Locate the cell with the specified text and output its (X, Y) center coordinate. 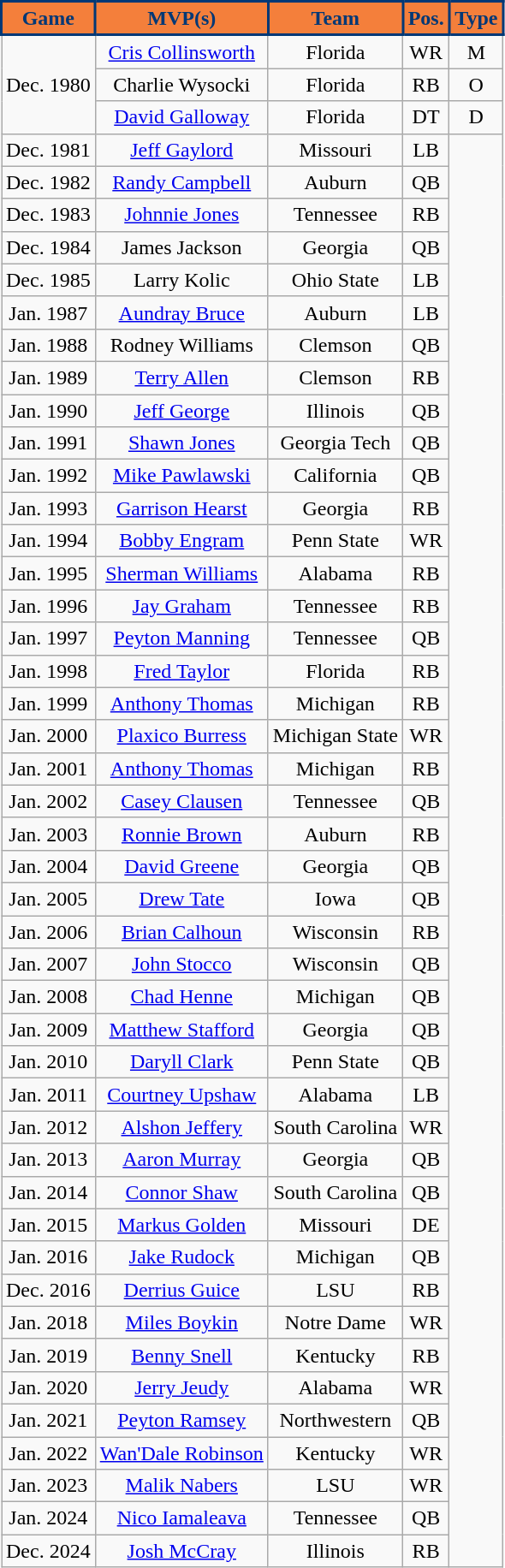
Jan. 2023 (49, 1486)
Wan'Dale Robinson (181, 1452)
Benny Snell (181, 1355)
Casey Clausen (181, 801)
Jan. 1990 (49, 410)
Dec. 2016 (49, 1290)
Drew Tate (181, 899)
Miles Boykin (181, 1322)
Larry Kolic (181, 280)
Randy Campbell (181, 182)
Courtney Upshaw (181, 1095)
Jan. 2001 (49, 769)
Game (49, 19)
Georgia Tech (336, 443)
David Galloway (181, 117)
Jan. 2004 (49, 866)
Ohio State (336, 280)
Jan. 1995 (49, 573)
Connor Shaw (181, 1192)
Jan. 2009 (49, 1030)
Jan. 2016 (49, 1257)
Northwestern (336, 1420)
Jan. 2024 (49, 1518)
M (476, 51)
Bobby Engram (181, 541)
Jan. 2005 (49, 899)
Jan. 2018 (49, 1322)
Dec. 1984 (49, 247)
California (336, 476)
Jan. 2003 (49, 834)
Jan. 2002 (49, 801)
Jan. 1987 (49, 312)
John Stocco (181, 965)
Dec. 1980 (49, 84)
Type (476, 19)
Aundray Bruce (181, 312)
Sherman Williams (181, 573)
Jan. 2019 (49, 1355)
Josh McCray (181, 1551)
Team (336, 19)
Alshon Jeffery (181, 1127)
Jan. 1992 (49, 476)
Matthew Stafford (181, 1030)
O (476, 85)
Fred Taylor (181, 671)
James Jackson (181, 247)
Garrison Hearst (181, 508)
Daryll Clark (181, 1062)
Cris Collinsworth (181, 51)
Notre Dame (336, 1322)
Nico Iamaleava (181, 1518)
Chad Henne (181, 997)
Jan. 1998 (49, 671)
Jan. 2022 (49, 1452)
Jan. 1999 (49, 704)
Shawn Jones (181, 443)
Aaron Murray (181, 1160)
Charlie Wysocki (181, 85)
DT (426, 117)
Jan. 2015 (49, 1225)
Jan. 1993 (49, 508)
Brian Calhoun (181, 932)
Peyton Manning (181, 638)
Ronnie Brown (181, 834)
Markus Golden (181, 1225)
Michigan State (336, 736)
Jan. 2011 (49, 1095)
Jan. 2000 (49, 736)
Jeff George (181, 410)
Jan. 1996 (49, 606)
Jan. 1997 (49, 638)
Dec. 1982 (49, 182)
Dec. 1985 (49, 280)
Peyton Ramsey (181, 1420)
Jan. 2020 (49, 1387)
Jan. 1994 (49, 541)
Jeff Gaylord (181, 150)
Jan. 2010 (49, 1062)
Jan. 2021 (49, 1420)
Jan. 1988 (49, 345)
Dec. 1981 (49, 150)
DE (426, 1225)
Johnnie Jones (181, 215)
Jan. 2012 (49, 1127)
David Greene (181, 866)
Malik Nabers (181, 1486)
MVP(s) (181, 19)
Jan. 2008 (49, 997)
Iowa (336, 899)
Jan. 1991 (49, 443)
Rodney Williams (181, 345)
Jan. 1989 (49, 377)
Pos. (426, 19)
Derrius Guice (181, 1290)
Jan. 2013 (49, 1160)
Terry Allen (181, 377)
Jan. 2014 (49, 1192)
Jerry Jeudy (181, 1387)
Jay Graham (181, 606)
Mike Pawlawski (181, 476)
Jan. 2006 (49, 932)
Jake Rudock (181, 1257)
Dec. 1983 (49, 215)
Plaxico Burress (181, 736)
Dec. 2024 (49, 1551)
Jan. 2007 (49, 965)
D (476, 117)
